Return (x, y) of the center of cell containing provided text 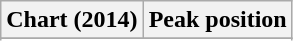
Chart (2014) (72, 20)
Peak position (218, 20)
